Find where the given text appears and provide that cell's center as [X, Y] coordinate. 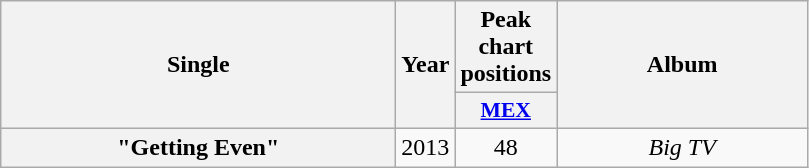
Year [426, 65]
MEX [506, 111]
Peak chart positions [506, 47]
Single [198, 65]
48 [506, 147]
2013 [426, 147]
"Getting Even" [198, 147]
Album [682, 65]
Big TV [682, 147]
